Locate the cell with the specified text and output its [X, Y] center coordinate. 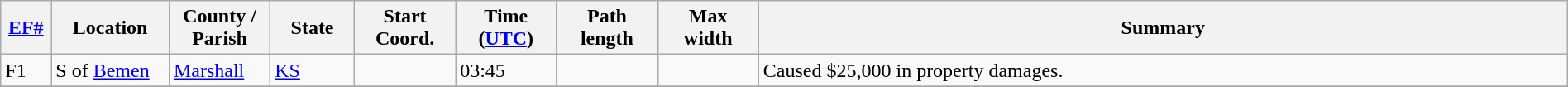
Marshall [219, 70]
State [313, 28]
Start Coord. [404, 28]
Time (UTC) [506, 28]
03:45 [506, 70]
F1 [26, 70]
S of Bemen [111, 70]
Path length [607, 28]
Location [111, 28]
Summary [1163, 28]
KS [313, 70]
EF# [26, 28]
Max width [708, 28]
County / Parish [219, 28]
Caused $25,000 in property damages. [1163, 70]
